Search for the cell housing the specified text and yield its (X, Y) center coordinate. 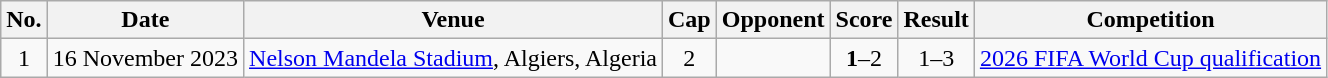
Nelson Mandela Stadium, Algiers, Algeria (454, 58)
No. (24, 20)
2 (690, 58)
Opponent (773, 20)
1–2 (864, 58)
Cap (690, 20)
Venue (454, 20)
1–3 (936, 58)
1 (24, 58)
Score (864, 20)
Competition (1150, 20)
16 November 2023 (145, 58)
Result (936, 20)
Date (145, 20)
2026 FIFA World Cup qualification (1150, 58)
